Search for the cell housing the specified text and yield its (x, y) center coordinate. 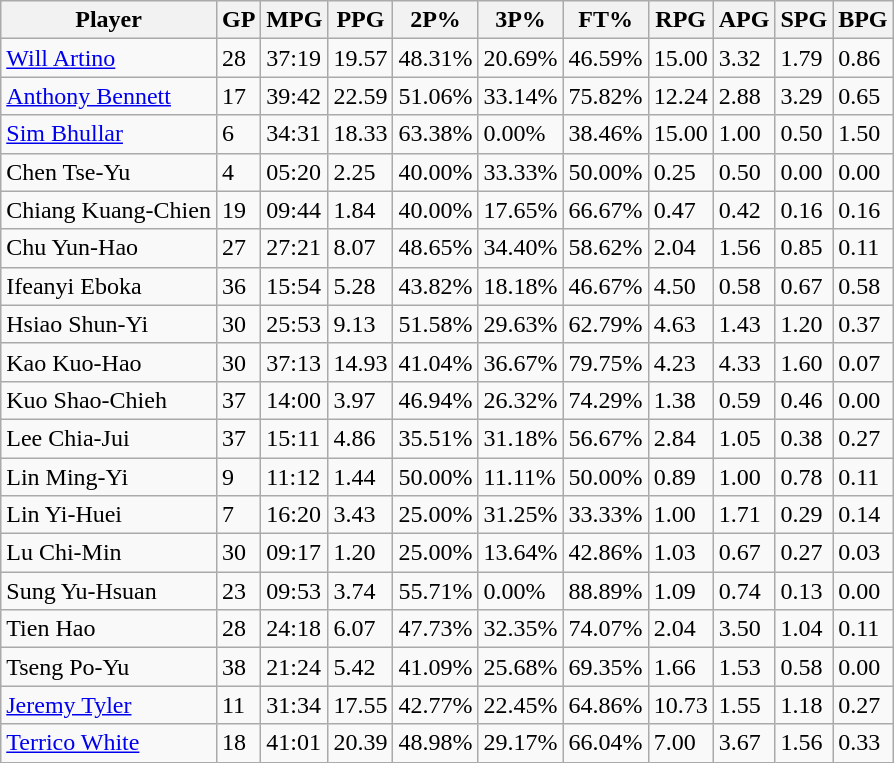
17 (238, 96)
27:21 (294, 248)
0.07 (863, 362)
1.43 (744, 324)
Jeremy Tyler (109, 705)
48.98% (436, 743)
16:20 (294, 515)
2P% (436, 20)
37:19 (294, 58)
56.67% (606, 438)
APG (744, 20)
0.14 (863, 515)
Terrico White (109, 743)
15:54 (294, 286)
0.78 (804, 477)
0.86 (863, 58)
36.67% (520, 362)
Lin Yi-Huei (109, 515)
0.85 (804, 248)
8.07 (360, 248)
4.63 (680, 324)
1.55 (744, 705)
4.50 (680, 286)
14.93 (360, 362)
35.51% (436, 438)
79.75% (606, 362)
5.42 (360, 667)
Chen Tse-Yu (109, 172)
31.25% (520, 515)
Tseng Po-Yu (109, 667)
37:13 (294, 362)
15:11 (294, 438)
0.65 (863, 96)
18.18% (520, 286)
Sung Yu-Hsuan (109, 591)
1.84 (360, 210)
09:17 (294, 553)
11:12 (294, 477)
Anthony Bennett (109, 96)
0.37 (863, 324)
19.57 (360, 58)
PPG (360, 20)
51.06% (436, 96)
1.38 (680, 400)
0.33 (863, 743)
Lee Chia-Jui (109, 438)
0.13 (804, 591)
39:42 (294, 96)
29.17% (520, 743)
3.97 (360, 400)
Will Artino (109, 58)
46.59% (606, 58)
1.66 (680, 667)
42.77% (436, 705)
2.88 (744, 96)
32.35% (520, 629)
38.46% (606, 134)
0.29 (804, 515)
1.09 (680, 591)
46.67% (606, 286)
11 (238, 705)
11.11% (520, 477)
26.32% (520, 400)
0.47 (680, 210)
23 (238, 591)
63.38% (436, 134)
55.71% (436, 591)
6 (238, 134)
BPG (863, 20)
10.73 (680, 705)
74.29% (606, 400)
3.67 (744, 743)
2.84 (680, 438)
5.28 (360, 286)
0.74 (744, 591)
1.79 (804, 58)
66.04% (606, 743)
MPG (294, 20)
41.09% (436, 667)
0.25 (680, 172)
17.65% (520, 210)
Kao Kuo-Hao (109, 362)
88.89% (606, 591)
41:01 (294, 743)
Sim Bhullar (109, 134)
51.58% (436, 324)
7 (238, 515)
43.82% (436, 286)
29.63% (520, 324)
0.46 (804, 400)
46.94% (436, 400)
22.45% (520, 705)
3.32 (744, 58)
9.13 (360, 324)
17.55 (360, 705)
GP (238, 20)
3.50 (744, 629)
Kuo Shao-Chieh (109, 400)
13.64% (520, 553)
2.25 (360, 172)
48.65% (436, 248)
27 (238, 248)
1.04 (804, 629)
3.74 (360, 591)
FT% (606, 20)
25:53 (294, 324)
58.62% (606, 248)
36 (238, 286)
21:24 (294, 667)
6.07 (360, 629)
19 (238, 210)
Hsiao Shun-Yi (109, 324)
4.23 (680, 362)
69.35% (606, 667)
38 (238, 667)
1.60 (804, 362)
62.79% (606, 324)
31.18% (520, 438)
48.31% (436, 58)
0.38 (804, 438)
18 (238, 743)
18.33 (360, 134)
09:44 (294, 210)
4.33 (744, 362)
20.69% (520, 58)
33.14% (520, 96)
1.18 (804, 705)
75.82% (606, 96)
14:00 (294, 400)
0.89 (680, 477)
Lu Chi-Min (109, 553)
1.53 (744, 667)
0.42 (744, 210)
3P% (520, 20)
1.03 (680, 553)
47.73% (436, 629)
05:20 (294, 172)
Chu Yun-Hao (109, 248)
4 (238, 172)
Lin Ming-Yi (109, 477)
09:53 (294, 591)
74.07% (606, 629)
0.03 (863, 553)
Ifeanyi Eboka (109, 286)
3.43 (360, 515)
Tien Hao (109, 629)
9 (238, 477)
22.59 (360, 96)
20.39 (360, 743)
25.68% (520, 667)
42.86% (606, 553)
Chiang Kuang-Chien (109, 210)
41.04% (436, 362)
66.67% (606, 210)
34:31 (294, 134)
1.50 (863, 134)
RPG (680, 20)
64.86% (606, 705)
31:34 (294, 705)
1.05 (744, 438)
1.44 (360, 477)
0.59 (744, 400)
7.00 (680, 743)
12.24 (680, 96)
24:18 (294, 629)
4.86 (360, 438)
SPG (804, 20)
3.29 (804, 96)
1.71 (744, 515)
34.40% (520, 248)
Player (109, 20)
